Capture the cell that displays the provided text and extract its [x, y] central coordinate. 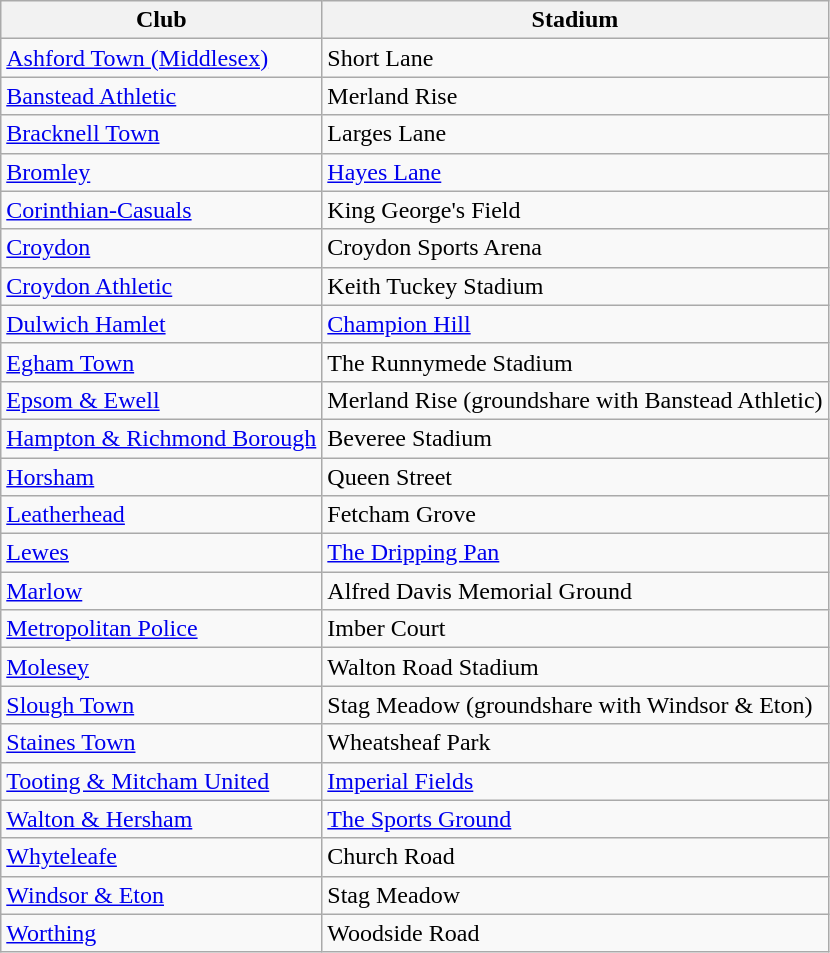
Merland Rise (groundshare with Banstead Athletic) [575, 400]
The Dripping Pan [575, 553]
Walton & Hersham [162, 819]
Keith Tuckey Stadium [575, 286]
Walton Road Stadium [575, 667]
The Runnymede Stadium [575, 362]
Tooting & Mitcham United [162, 781]
Leatherhead [162, 515]
Metropolitan Police [162, 629]
Woodside Road [575, 933]
Stag Meadow [575, 895]
The Sports Ground [575, 819]
Bromley [162, 172]
Larges Lane [575, 134]
Stadium [575, 20]
Windsor & Eton [162, 895]
Epsom & Ewell [162, 400]
Molesey [162, 667]
Bracknell Town [162, 134]
Ashford Town (Middlesex) [162, 58]
Beveree Stadium [575, 438]
Merland Rise [575, 96]
Croydon [162, 248]
Stag Meadow (groundshare with Windsor & Eton) [575, 705]
Egham Town [162, 362]
Hampton & Richmond Borough [162, 438]
Whyteleafe [162, 857]
Champion Hill [575, 324]
Marlow [162, 591]
Croydon Sports Arena [575, 248]
Croydon Athletic [162, 286]
Dulwich Hamlet [162, 324]
Slough Town [162, 705]
Wheatsheaf Park [575, 743]
Queen Street [575, 477]
Corinthian-Casuals [162, 210]
Staines Town [162, 743]
Church Road [575, 857]
Imber Court [575, 629]
Imperial Fields [575, 781]
Horsham [162, 477]
Fetcham Grove [575, 515]
Lewes [162, 553]
King George's Field [575, 210]
Hayes Lane [575, 172]
Short Lane [575, 58]
Alfred Davis Memorial Ground [575, 591]
Banstead Athletic [162, 96]
Worthing [162, 933]
Club [162, 20]
